Pinpoint the cell where the given text exists, returning its [x, y] midpoint coordinate. 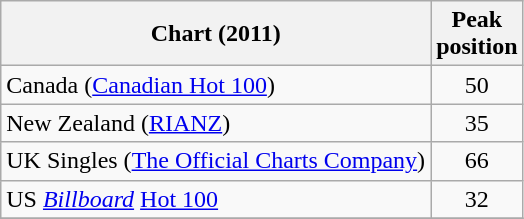
Chart (2011) [216, 34]
Peakposition [477, 34]
66 [477, 161]
UK Singles (The Official Charts Company) [216, 161]
35 [477, 123]
32 [477, 199]
US Billboard Hot 100 [216, 199]
50 [477, 85]
Canada (Canadian Hot 100) [216, 85]
New Zealand (RIANZ) [216, 123]
